Return (X, Y) of the center of cell containing provided text 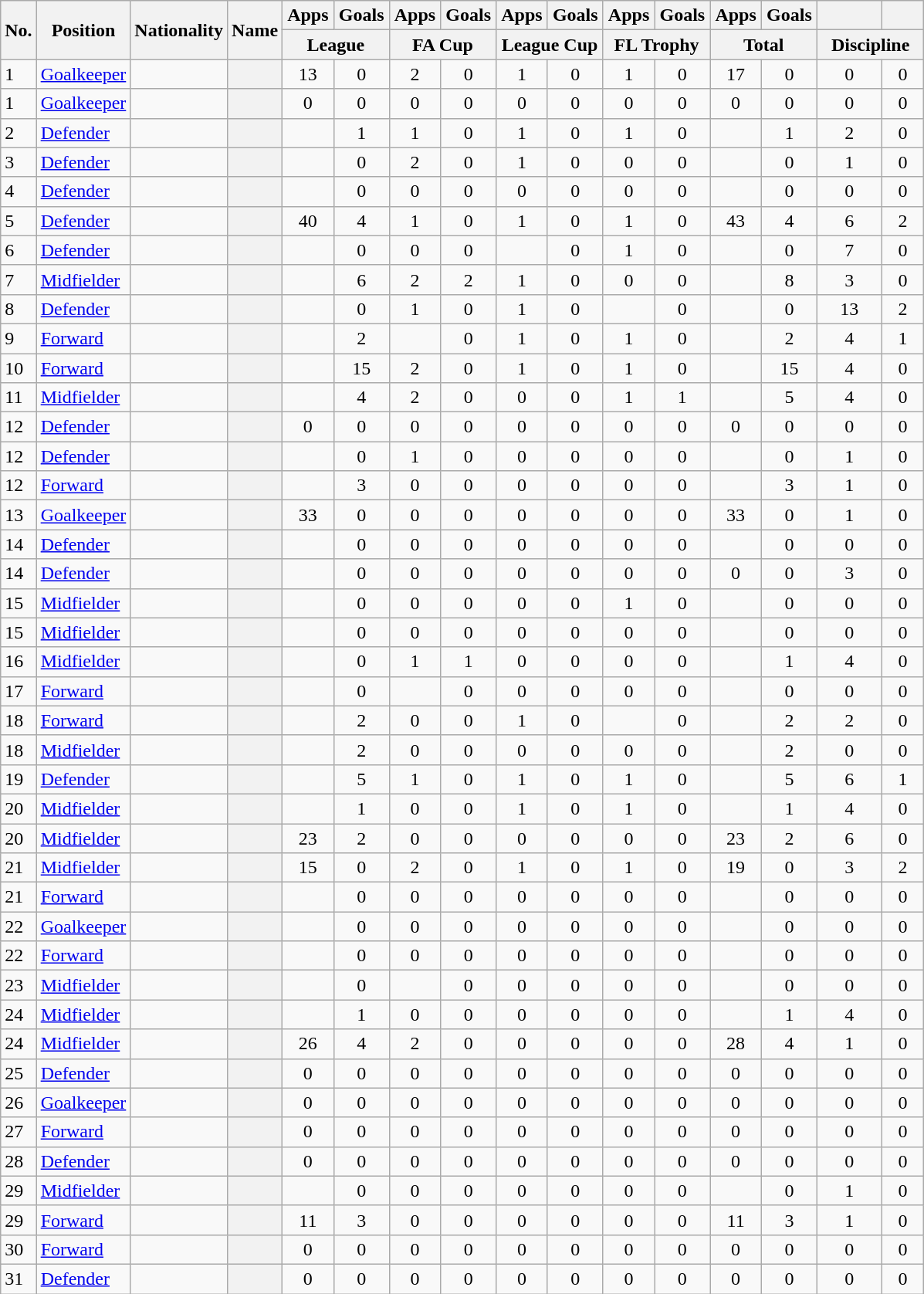
Nationality (179, 30)
25 (19, 1073)
FA Cup (443, 45)
16 (19, 662)
League Cup (550, 45)
League (337, 45)
Position (83, 30)
FL Trophy (656, 45)
Discipline (871, 45)
Name (255, 30)
31 (19, 1279)
40 (309, 221)
9 (19, 338)
30 (19, 1249)
27 (19, 1132)
No. (19, 30)
10 (19, 368)
43 (736, 221)
Total (764, 45)
